Capture the cell that displays the provided text and extract its (X, Y) central coordinate. 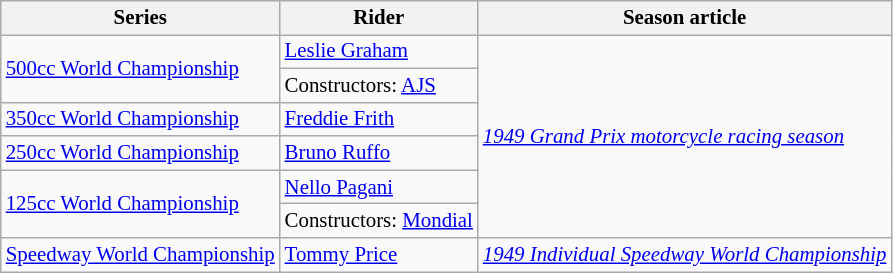
Tommy Price (379, 255)
500cc World Championship (140, 68)
1949 Grand Prix motorcycle racing season (685, 136)
Rider (379, 18)
125cc World Championship (140, 204)
350cc World Championship (140, 119)
250cc World Championship (140, 153)
Speedway World Championship (140, 255)
Series (140, 18)
Constructors: AJS (379, 85)
1949 Individual Speedway World Championship (685, 255)
Bruno Ruffo (379, 153)
Season article (685, 18)
Constructors: Mondial (379, 221)
Freddie Frith (379, 119)
Nello Pagani (379, 187)
Leslie Graham (379, 51)
